Provide the [X, Y] coordinate of the cell's center where the given text is located.  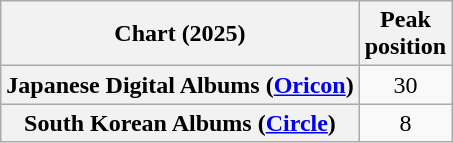
30 [405, 85]
Japanese Digital Albums (Oricon) [180, 85]
8 [405, 123]
Chart (2025) [180, 34]
Peakposition [405, 34]
South Korean Albums (Circle) [180, 123]
